Provide the [X, Y] coordinate of the cell's center where the given text is located.  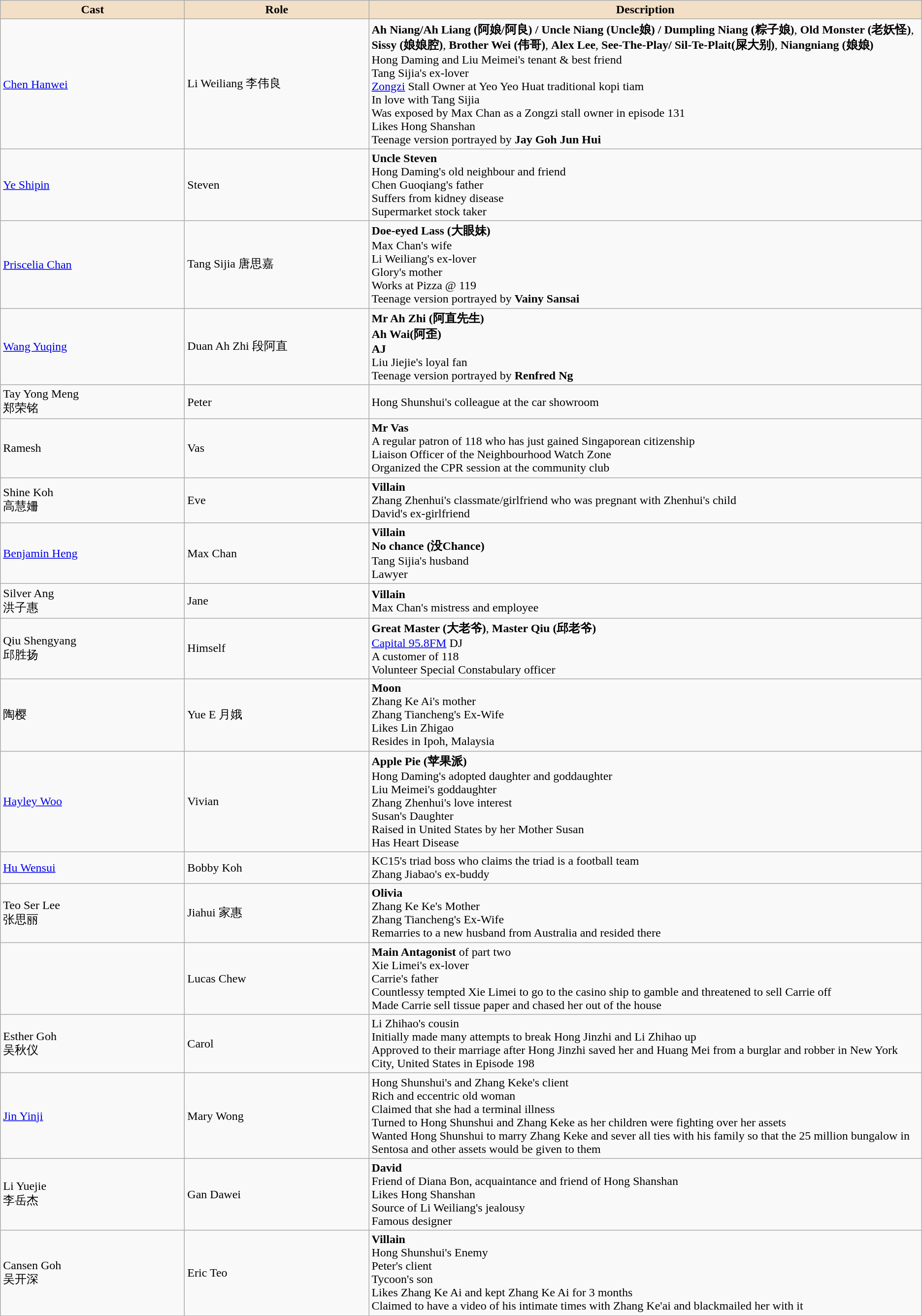
Duan Ah Zhi 段阿直 [277, 347]
Yue E 月娥 [277, 715]
Cansen Goh吴开深 [93, 1273]
Ramesh [93, 448]
DavidFriend of Diana Bon, acquaintance and friend of Hong ShanshanLikes Hong ShanshanSource of Li Weiliang's jealousyFamous designer [645, 1194]
Tay Yong Meng郑荣铭 [93, 402]
Li Weiliang 李伟良 [277, 84]
OliviaZhang Ke Ke's MotherZhang Tiancheng's Ex-WifeRemarries to a new husband from Australia and resided there [645, 913]
Max Chan [277, 553]
陶樱 [93, 715]
Jiahui 家惠 [277, 913]
Esther Goh吴秋仪 [93, 1044]
Eve [277, 500]
Li Yuejie李岳杰 [93, 1194]
Doe-eyed Lass (大眼妹)Max Chan's wifeLi Weiliang's ex-loverGlory's motherWorks at Pizza @ 119Teenage version portrayed by Vainy Sansai [645, 265]
Vivian [277, 801]
Chen Hanwei [93, 84]
Eric Teo [277, 1273]
VillainNo chance (没Chance)Tang Sijia's husbandLawyer [645, 553]
Mary Wong [277, 1115]
Ye Shipin [93, 185]
Himself [277, 648]
Jin Yinji [93, 1115]
Gan Dawei [277, 1194]
Benjamin Heng [93, 553]
Lucas Chew [277, 979]
Qiu Shengyang邱胜扬 [93, 648]
Tang Sijia 唐思嘉 [277, 265]
Silver Ang洪子惠 [93, 601]
KC15's triad boss who claims the triad is a football teamZhang Jiabao's ex-buddy [645, 868]
Bobby Koh [277, 868]
Teo Ser Lee张思丽 [93, 913]
MoonZhang Ke Ai's mother Zhang Tiancheng's Ex-WifeLikes Lin ZhigaoResides in Ipoh, Malaysia [645, 715]
Carol [277, 1044]
Great Master (大老爷), Master Qiu (邱老爷)Capital 95.8FM DJA customer of 118Volunteer Special Constabulary officer [645, 648]
VillainZhang Zhenhui's classmate/girlfriend who was pregnant with Zhenhui's childDavid's ex-girlfriend [645, 500]
Uncle StevenHong Daming's old neighbour and friendChen Guoqiang's fatherSuffers from kidney diseaseSupermarket stock taker [645, 185]
Description [645, 10]
Shine Koh高慧姍 [93, 500]
Vas [277, 448]
Jane [277, 601]
Hayley Woo [93, 801]
Cast [93, 10]
VillainMax Chan's mistress and employee [645, 601]
Hu Wensui [93, 868]
Role [277, 10]
Priscelia Chan [93, 265]
Peter [277, 402]
Wang Yuqing [93, 347]
Mr Ah Zhi (阿直先生)Ah Wai(阿歪)AJLiu Jiejie's loyal fanTeenage version portrayed by Renfred Ng [645, 347]
Hong Shunshui's colleague at the car showroom [645, 402]
Steven [277, 185]
